For the text-containing cell, return its midpoint in [x, y] coordinate format. 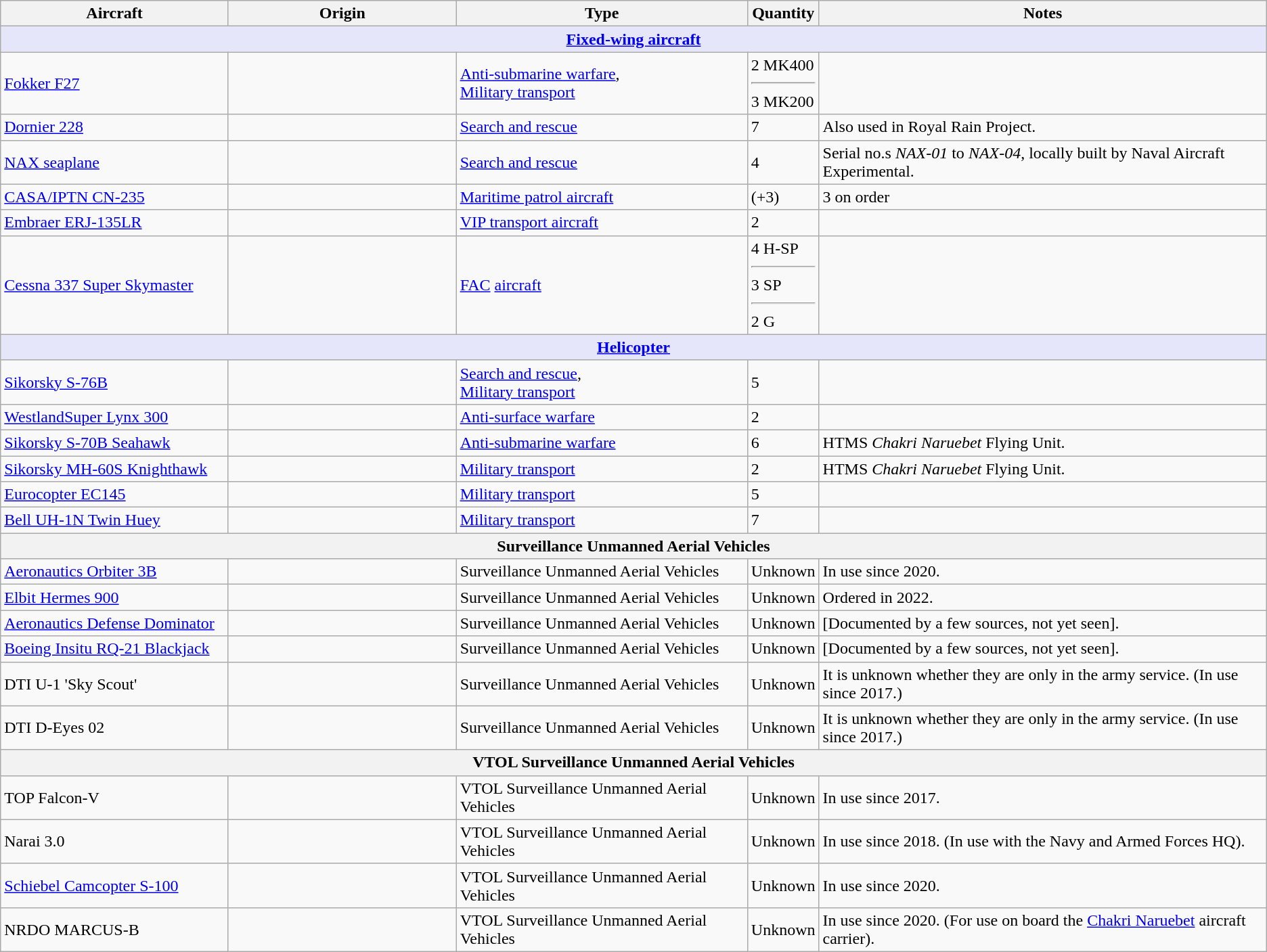
Eurocopter EC145 [115, 495]
4 H-SP3 SP2 G [783, 285]
Search and rescue,Military transport [602, 382]
DTI U-1 'Sky Scout' [115, 683]
3 on order [1042, 197]
Origin [342, 14]
Notes [1042, 14]
Anti-submarine warfare, Military transport [602, 83]
CASA/IPTN CN-235 [115, 197]
TOP Falcon-V [115, 797]
Maritime patrol aircraft [602, 197]
Fixed-wing aircraft [633, 39]
WestlandSuper Lynx 300 [115, 417]
Sikorsky S-76B [115, 382]
Helicopter [633, 347]
6 [783, 443]
Quantity [783, 14]
Anti-surface warfare [602, 417]
Serial no.s NAX-01 to NAX-04, locally built by Naval Aircraft Experimental. [1042, 162]
Dornier 228 [115, 127]
Also used in Royal Rain Project. [1042, 127]
Type [602, 14]
Aircraft [115, 14]
In use since 2017. [1042, 797]
In use since 2020. (For use on board the Chakri Naruebet aircraft carrier). [1042, 930]
Narai 3.0 [115, 842]
Sikorsky S-70B Seahawk [115, 443]
Boeing Insitu RQ-21 Blackjack [115, 649]
4 [783, 162]
Embraer ERJ-135LR [115, 223]
Bell UH-1N Twin Huey [115, 520]
Ordered in 2022. [1042, 597]
Schiebel Camcopter S-100 [115, 885]
Elbit Hermes 900 [115, 597]
Sikorsky MH-60S Knighthawk [115, 469]
Fokker F27 [115, 83]
In use since 2018. (In use with the Navy and Armed Forces HQ). [1042, 842]
NRDO MARCUS-B [115, 930]
VIP transport aircraft [602, 223]
DTI D-Eyes 02 [115, 728]
Aeronautics Orbiter 3B [115, 572]
Anti-submarine warfare [602, 443]
NAX seaplane [115, 162]
(+3) [783, 197]
Cessna 337 Super Skymaster [115, 285]
FAC aircraft [602, 285]
2 MK4003 MK200 [783, 83]
Aeronautics Defense Dominator [115, 623]
